Scan for the cell matching the given text and deliver its (x, y) coordinate at center. 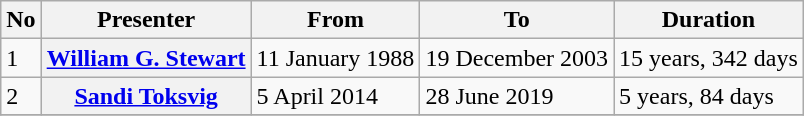
1 (21, 58)
Sandi Toksvig (146, 96)
2 (21, 96)
No (21, 20)
28 June 2019 (517, 96)
To (517, 20)
5 years, 84 days (709, 96)
15 years, 342 days (709, 58)
Presenter (146, 20)
Duration (709, 20)
5 April 2014 (336, 96)
11 January 1988 (336, 58)
From (336, 20)
19 December 2003 (517, 58)
William G. Stewart (146, 58)
